Search for the cell housing the specified text and yield its [x, y] center coordinate. 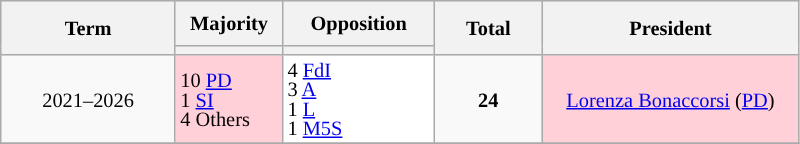
Total [488, 28]
Term [88, 28]
4 FdI 3 A 1 L 1 M5S [359, 99]
2021–2026 [88, 99]
10 PD 1 SI 4 Others [228, 99]
Opposition [359, 22]
24 [488, 99]
President [670, 28]
Lorenza Bonaccorsi (PD) [670, 99]
Majority [228, 22]
